Locate the cell with the specified text and output its [x, y] center coordinate. 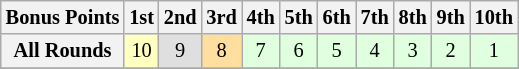
All Rounds [63, 51]
9 [180, 51]
5 [337, 51]
3rd [221, 17]
10 [142, 51]
8th [413, 17]
10th [494, 17]
2nd [180, 17]
9th [451, 17]
5th [299, 17]
3 [413, 51]
4 [375, 51]
2 [451, 51]
1 [494, 51]
1st [142, 17]
6th [337, 17]
8 [221, 51]
Bonus Points [63, 17]
6 [299, 51]
7th [375, 17]
4th [261, 17]
7 [261, 51]
